Determine the (x, y) coordinate at the center of the cell enclosing the given text.  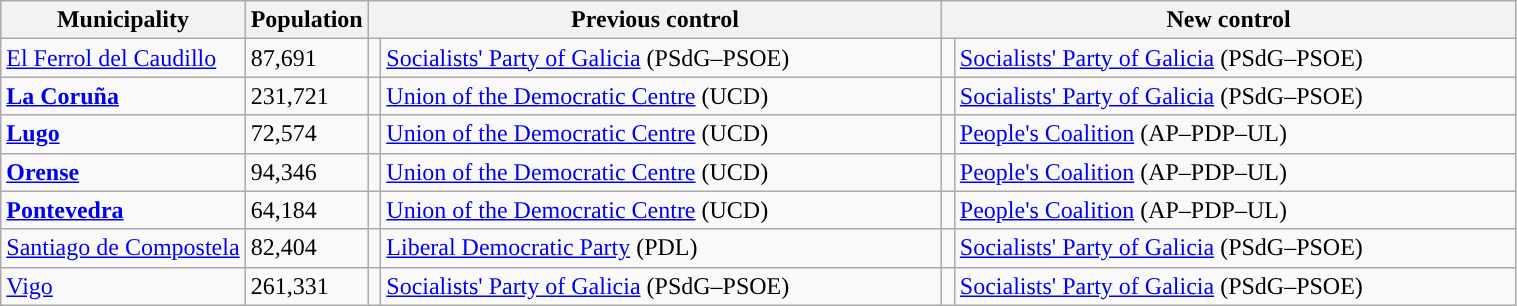
Municipality (123, 20)
87,691 (306, 58)
La Coruña (123, 96)
Pontevedra (123, 210)
94,346 (306, 172)
Population (306, 20)
Vigo (123, 286)
261,331 (306, 286)
Santiago de Compostela (123, 248)
82,404 (306, 248)
Lugo (123, 134)
231,721 (306, 96)
Liberal Democratic Party (PDL) (662, 248)
El Ferrol del Caudillo (123, 58)
Orense (123, 172)
New control (1229, 20)
Previous control (655, 20)
64,184 (306, 210)
72,574 (306, 134)
